Find where the given text appears and provide that cell's center as [X, Y] coordinate. 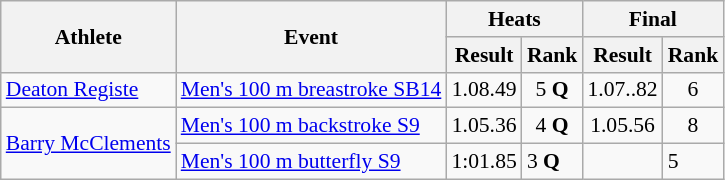
5 [694, 162]
Deaton Registe [88, 90]
1.05.56 [622, 126]
1:01.85 [484, 162]
4 Q [552, 126]
Men's 100 m breastroke SB14 [312, 90]
5 Q [552, 90]
1.05.36 [484, 126]
Heats [514, 19]
8 [694, 126]
Barry McClements [88, 144]
1.07..82 [622, 90]
6 [694, 90]
Men's 100 m backstroke S9 [312, 126]
1.08.49 [484, 90]
Event [312, 36]
Men's 100 m butterfly S9 [312, 162]
Final [652, 19]
3 Q [552, 162]
Athlete [88, 36]
